Search for the cell housing the specified text and yield its (x, y) center coordinate. 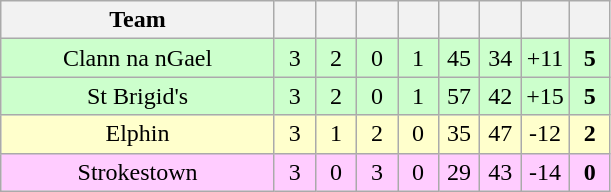
+11 (546, 58)
42 (500, 96)
45 (460, 58)
+15 (546, 96)
Clann na nGael (138, 58)
Strokestown (138, 172)
Elphin (138, 134)
43 (500, 172)
47 (500, 134)
29 (460, 172)
-12 (546, 134)
St Brigid's (138, 96)
-14 (546, 172)
34 (500, 58)
57 (460, 96)
Team (138, 20)
35 (460, 134)
